Provide the [x, y] coordinate of the cell's center where the given text is located.  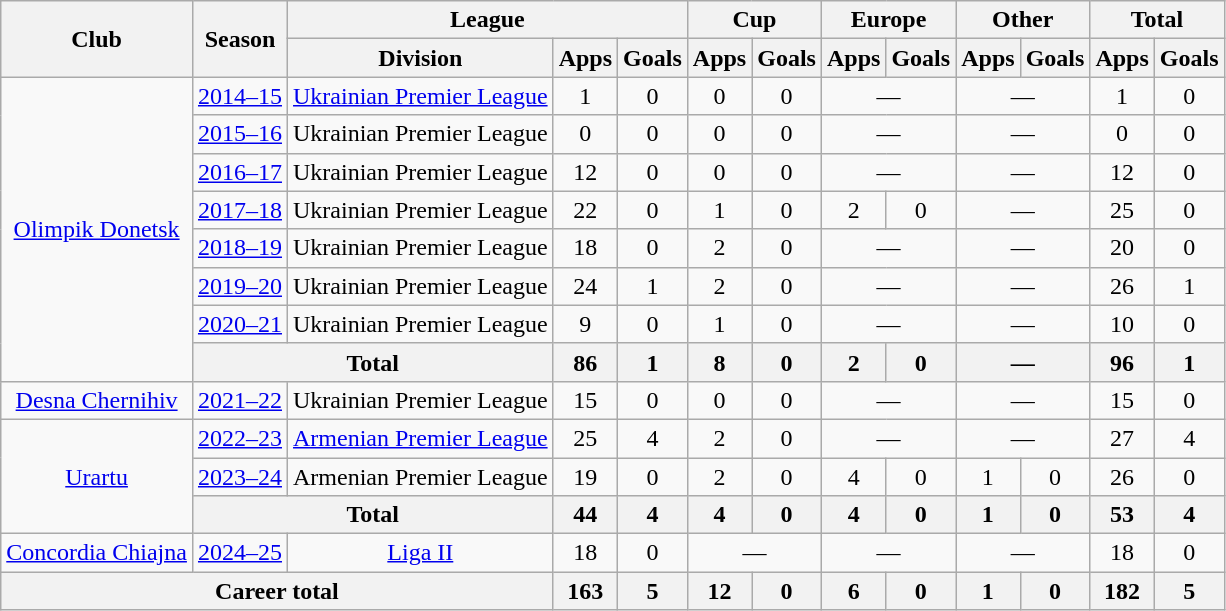
2024–25 [240, 553]
Season [240, 39]
22 [585, 210]
163 [585, 591]
53 [1122, 515]
6 [853, 591]
Division [421, 58]
2023–24 [240, 477]
44 [585, 515]
Liga II [421, 553]
2017–18 [240, 210]
2019–20 [240, 286]
Club [97, 39]
20 [1122, 248]
Cup [754, 20]
Career total [277, 591]
19 [585, 477]
2015–16 [240, 134]
Other [1023, 20]
2014–15 [240, 96]
8 [719, 362]
2022–23 [240, 438]
League [488, 20]
2021–22 [240, 400]
182 [1122, 591]
2016–17 [240, 172]
Olimpik Donetsk [97, 229]
10 [1122, 324]
27 [1122, 438]
2020–21 [240, 324]
86 [585, 362]
Europe [888, 20]
Concordia Chiajna [97, 553]
9 [585, 324]
96 [1122, 362]
Urartu [97, 476]
24 [585, 286]
Desna Chernihiv [97, 400]
2018–19 [240, 248]
